Provide the (x, y) coordinate of the cell's center where the given text is located.  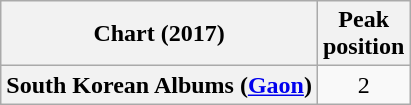
Peak position (363, 34)
2 (363, 85)
Chart (2017) (160, 34)
South Korean Albums (Gaon) (160, 85)
